Detect which cell encompasses the target text, then output its [X, Y] center coordinate. 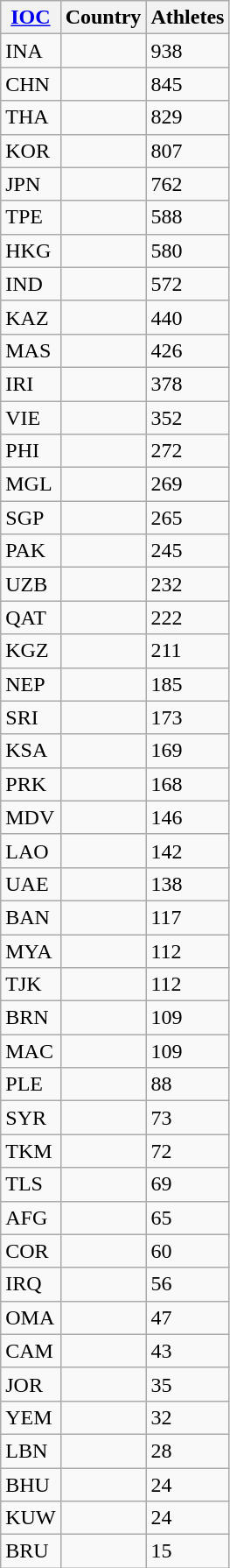
807 [187, 151]
69 [187, 1184]
TKM [31, 1151]
588 [187, 217]
440 [187, 317]
88 [187, 1084]
PAK [31, 551]
32 [187, 1417]
IRQ [31, 1284]
65 [187, 1218]
169 [187, 751]
CHN [31, 84]
PRK [31, 784]
352 [187, 418]
VIE [31, 418]
245 [187, 551]
BRU [31, 1551]
INA [31, 51]
845 [187, 84]
138 [187, 884]
117 [187, 917]
AFG [31, 1218]
60 [187, 1251]
SGP [31, 518]
185 [187, 684]
MAS [31, 350]
KAZ [31, 317]
UZB [31, 584]
COR [31, 1251]
47 [187, 1317]
43 [187, 1351]
762 [187, 184]
MGL [31, 484]
829 [187, 117]
272 [187, 451]
THA [31, 117]
LBN [31, 1451]
HKG [31, 251]
142 [187, 851]
28 [187, 1451]
MDV [31, 817]
YEM [31, 1417]
KGZ [31, 651]
PHI [31, 451]
BRN [31, 1018]
168 [187, 784]
146 [187, 817]
LAO [31, 851]
JPN [31, 184]
572 [187, 284]
35 [187, 1384]
BHU [31, 1485]
NEP [31, 684]
580 [187, 251]
269 [187, 484]
IRI [31, 384]
IND [31, 284]
KUW [31, 1518]
265 [187, 518]
JOR [31, 1384]
MAC [31, 1051]
OMA [31, 1317]
15 [187, 1551]
TLS [31, 1184]
Athletes [187, 18]
IOC [31, 18]
938 [187, 51]
TPE [31, 217]
72 [187, 1151]
211 [187, 651]
KOR [31, 151]
56 [187, 1284]
UAE [31, 884]
BAN [31, 917]
173 [187, 717]
426 [187, 350]
MYA [31, 950]
222 [187, 618]
232 [187, 584]
QAT [31, 618]
PLE [31, 1084]
SYR [31, 1118]
Country [103, 18]
TJK [31, 985]
KSA [31, 751]
SRI [31, 717]
CAM [31, 1351]
73 [187, 1118]
378 [187, 384]
